Locate the cell with the specified text and output its [x, y] center coordinate. 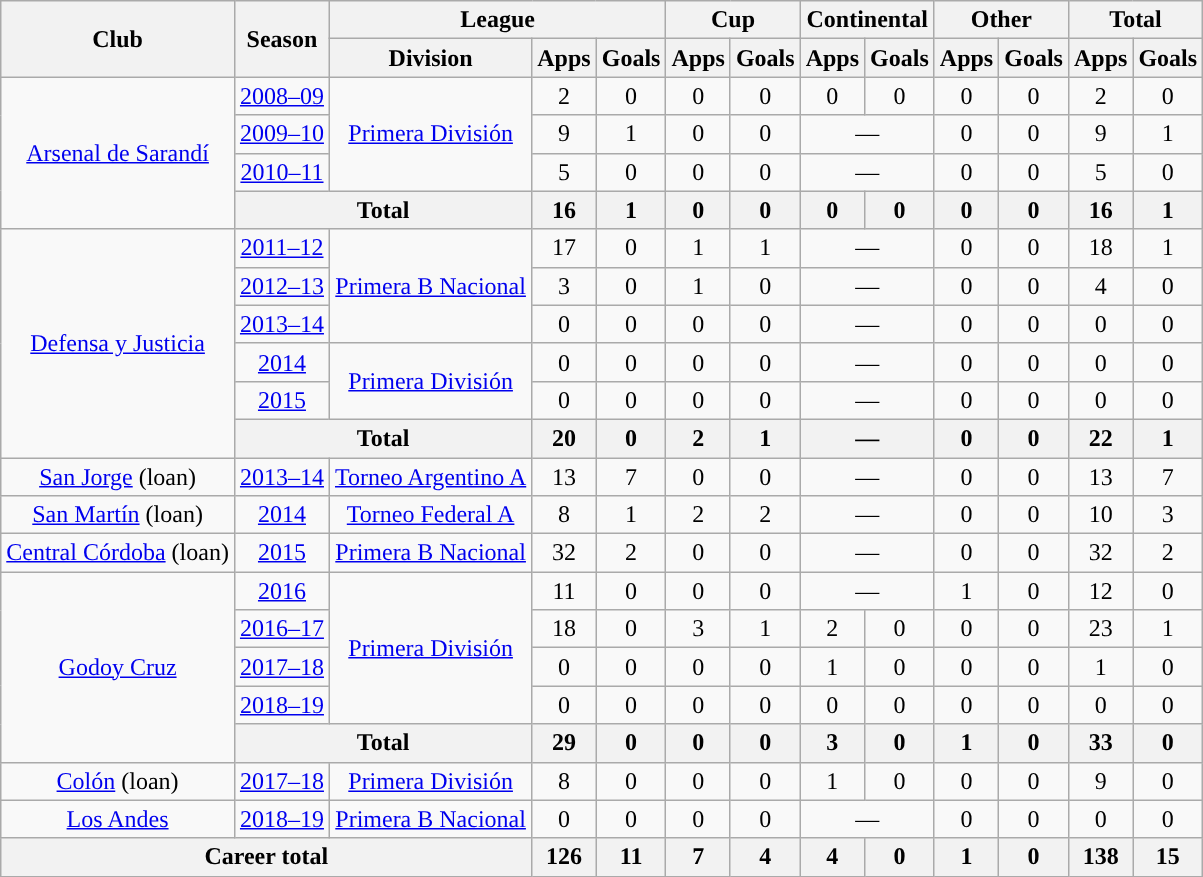
29 [564, 743]
Career total [266, 857]
2016 [282, 591]
Cup [733, 20]
Division [430, 58]
2009–10 [282, 134]
138 [1100, 857]
Godoy Cruz [118, 667]
Club [118, 39]
San Martín (loan) [118, 515]
22 [1100, 438]
Colón (loan) [118, 781]
Central Córdoba (loan) [118, 553]
2008–09 [282, 96]
15 [1168, 857]
Torneo Argentino A [430, 477]
Defensa y Justicia [118, 343]
12 [1100, 591]
20 [564, 438]
23 [1100, 629]
126 [564, 857]
San Jorge (loan) [118, 477]
Continental [867, 20]
33 [1100, 743]
10 [1100, 515]
Season [282, 39]
2011–12 [282, 248]
League [497, 20]
Arsenal de Sarandí [118, 153]
17 [564, 248]
2012–13 [282, 286]
Torneo Federal A [430, 515]
2010–11 [282, 172]
Los Andes [118, 819]
2016–17 [282, 629]
Other [1001, 20]
